Provide the [X, Y] coordinate of the cell's center where the given text is located.  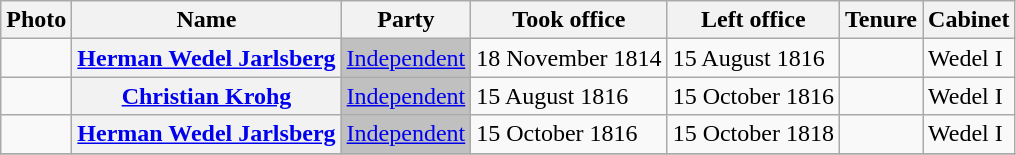
Cabinet [969, 20]
Left office [753, 20]
Christian Krohg [206, 96]
Photo [36, 20]
15 October 1818 [753, 134]
Name [206, 20]
Party [406, 20]
18 November 1814 [569, 58]
Tenure [880, 20]
Took office [569, 20]
